Output the [X, Y] coordinate of the center of the cell containing the given text.  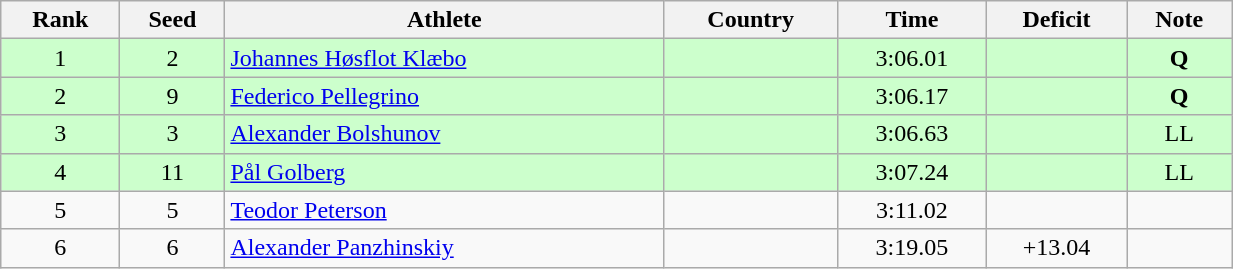
3:11.02 [912, 210]
Time [912, 20]
3:06.63 [912, 134]
Alexander Bolshunov [444, 134]
11 [172, 172]
Athlete [444, 20]
3:06.01 [912, 58]
Rank [60, 20]
Teodor Peterson [444, 210]
+13.04 [1056, 248]
9 [172, 96]
Seed [172, 20]
Note [1180, 20]
3:19.05 [912, 248]
3:07.24 [912, 172]
3:06.17 [912, 96]
Pål Golberg [444, 172]
Federico Pellegrino [444, 96]
4 [60, 172]
Johannes Høsflot Klæbo [444, 58]
Alexander Panzhinskiy [444, 248]
1 [60, 58]
Country [751, 20]
Deficit [1056, 20]
